Provide the (x, y) coordinate of the cell's center where the given text is located.  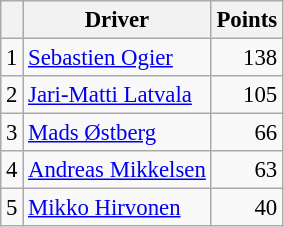
1 (12, 58)
66 (246, 133)
Andreas Mikkelsen (117, 170)
3 (12, 133)
Points (246, 20)
63 (246, 170)
Mikko Hirvonen (117, 208)
138 (246, 58)
Jari-Matti Latvala (117, 95)
4 (12, 170)
Driver (117, 20)
40 (246, 208)
2 (12, 95)
Mads Østberg (117, 133)
105 (246, 95)
5 (12, 208)
Sebastien Ogier (117, 58)
